Capture the cell that displays the provided text and extract its (x, y) central coordinate. 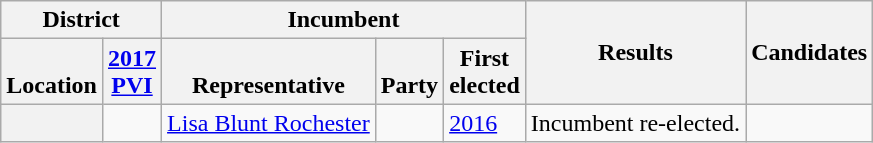
Incumbent (344, 20)
2017PVI (132, 72)
Party (409, 72)
Firstelected (485, 72)
Results (635, 52)
Location (52, 72)
District (82, 20)
Lisa Blunt Rochester (269, 123)
Representative (269, 72)
2016 (485, 123)
Candidates (810, 52)
Incumbent re-elected. (635, 123)
